Capture the cell that displays the provided text and extract its (x, y) central coordinate. 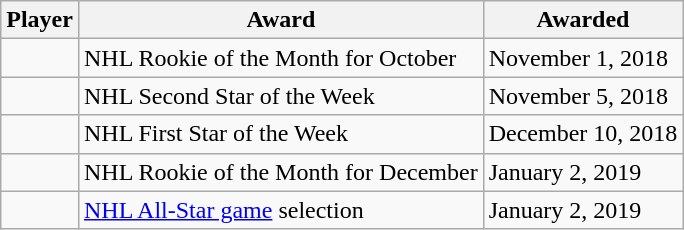
Awarded (583, 20)
Award (280, 20)
NHL All-Star game selection (280, 210)
NHL Rookie of the Month for December (280, 172)
NHL First Star of the Week (280, 134)
NHL Second Star of the Week (280, 96)
December 10, 2018 (583, 134)
November 1, 2018 (583, 58)
November 5, 2018 (583, 96)
Player (40, 20)
NHL Rookie of the Month for October (280, 58)
